From the cell containing the given text, extract its center point as [X, Y] coordinate. 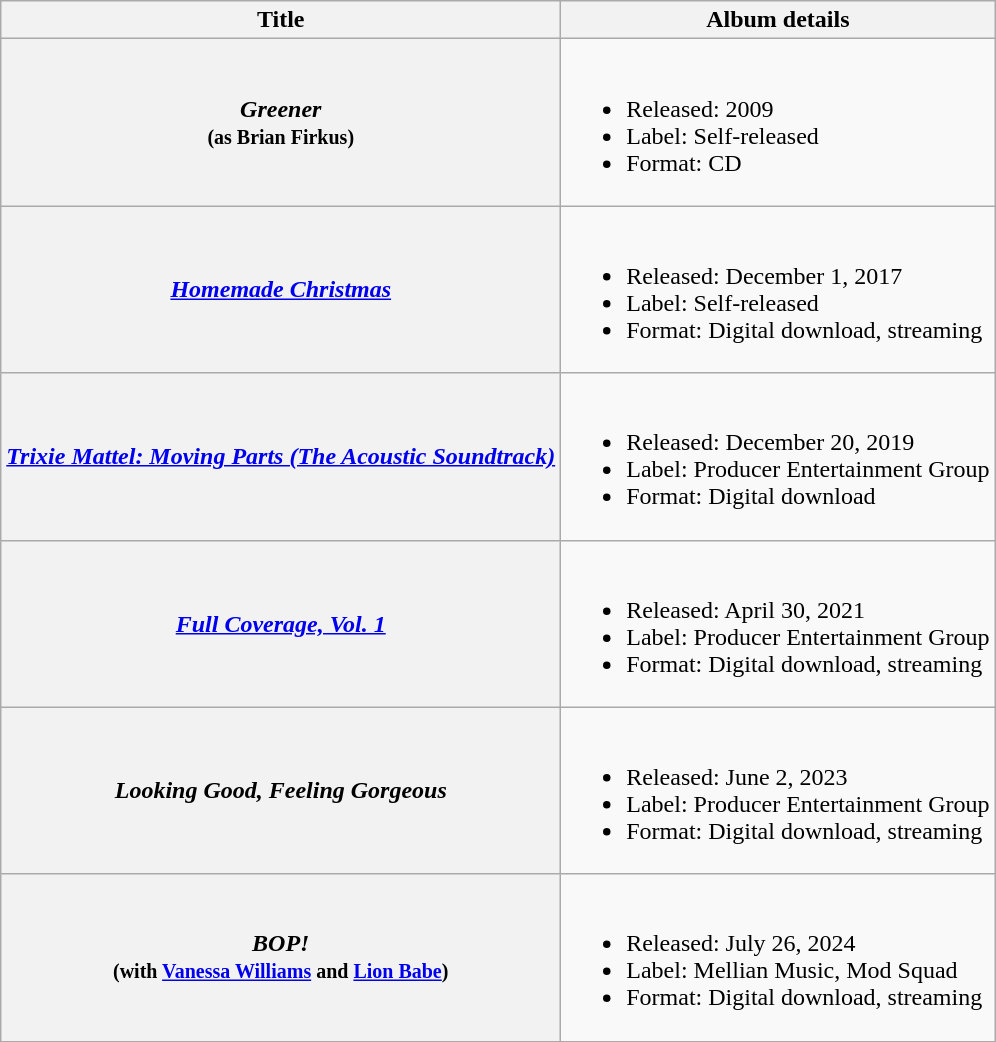
Released: April 30, 2021Label: Producer Entertainment GroupFormat: Digital download, streaming [778, 624]
BOP!(with Vanessa Williams and Lion Babe) [281, 958]
Homemade Christmas [281, 290]
Looking Good, Feeling Gorgeous [281, 790]
Released: December 20, 2019Label: Producer Entertainment GroupFormat: Digital download [778, 456]
Album details [778, 20]
Title [281, 20]
Full Coverage, Vol. 1 [281, 624]
Trixie Mattel: Moving Parts (The Acoustic Soundtrack) [281, 456]
Greener(as Brian Firkus) [281, 122]
Released: December 1, 2017Label: Self-releasedFormat: Digital download, streaming [778, 290]
Released: 2009Label: Self-releasedFormat: CD [778, 122]
Released: June 2, 2023Label: Producer Entertainment GroupFormat: Digital download, streaming [778, 790]
Released: July 26, 2024Label: Mellian Music, Mod SquadFormat: Digital download, streaming [778, 958]
